Capture the cell that displays the provided text and extract its (X, Y) central coordinate. 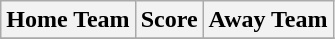
Away Team (268, 20)
Score (169, 20)
Home Team (68, 20)
